Scan for the cell matching the given text and deliver its [x, y] coordinate at center. 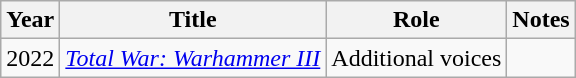
Title [193, 20]
Total War: Warhammer III [193, 58]
2022 [30, 58]
Year [30, 20]
Additional voices [416, 58]
Notes [541, 20]
Role [416, 20]
